Return (X, Y) of the center of cell containing provided text 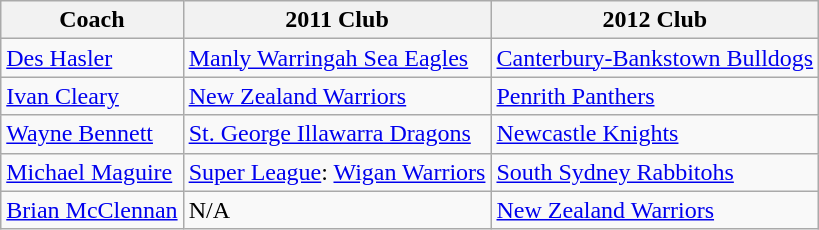
Des Hasler (92, 58)
Michael Maguire (92, 172)
St. George Illawarra Dragons (337, 134)
Canterbury-Bankstown Bulldogs (655, 58)
Ivan Cleary (92, 96)
Manly Warringah Sea Eagles (337, 58)
Newcastle Knights (655, 134)
South Sydney Rabbitohs (655, 172)
Super League: Wigan Warriors (337, 172)
Coach (92, 20)
2012 Club (655, 20)
Penrith Panthers (655, 96)
Brian McClennan (92, 210)
2011 Club (337, 20)
N/A (337, 210)
Wayne Bennett (92, 134)
